Find where the given text appears and provide that cell's center as (x, y) coordinate. 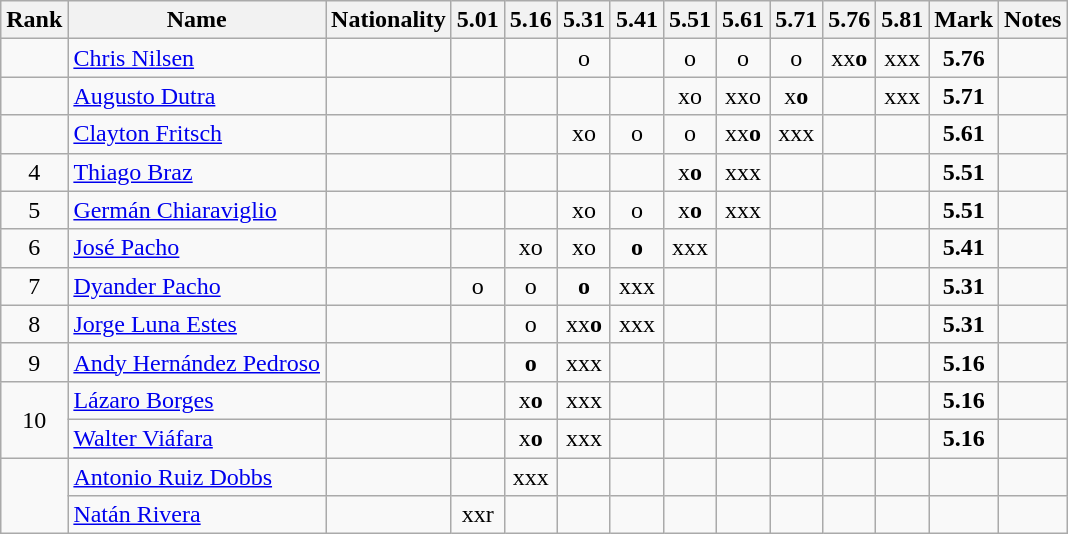
5 (34, 210)
xxr (478, 515)
Germán Chiaraviglio (197, 210)
9 (34, 362)
Notes (1033, 20)
5.01 (478, 20)
10 (34, 419)
Dyander Pacho (197, 286)
7 (34, 286)
5.81 (902, 20)
Clayton Fritsch (197, 134)
José Pacho (197, 248)
Lázaro Borges (197, 400)
Andy Hernández Pedroso (197, 362)
Nationality (389, 20)
4 (34, 172)
Natán Rivera (197, 515)
Walter Viáfara (197, 438)
Jorge Luna Estes (197, 324)
Thiago Braz (197, 172)
6 (34, 248)
Mark (964, 20)
Augusto Dutra (197, 96)
Chris Nilsen (197, 58)
Rank (34, 20)
Antonio Ruiz Dobbs (197, 477)
8 (34, 324)
Name (197, 20)
